Scan for the cell matching the given text and deliver its (x, y) coordinate at center. 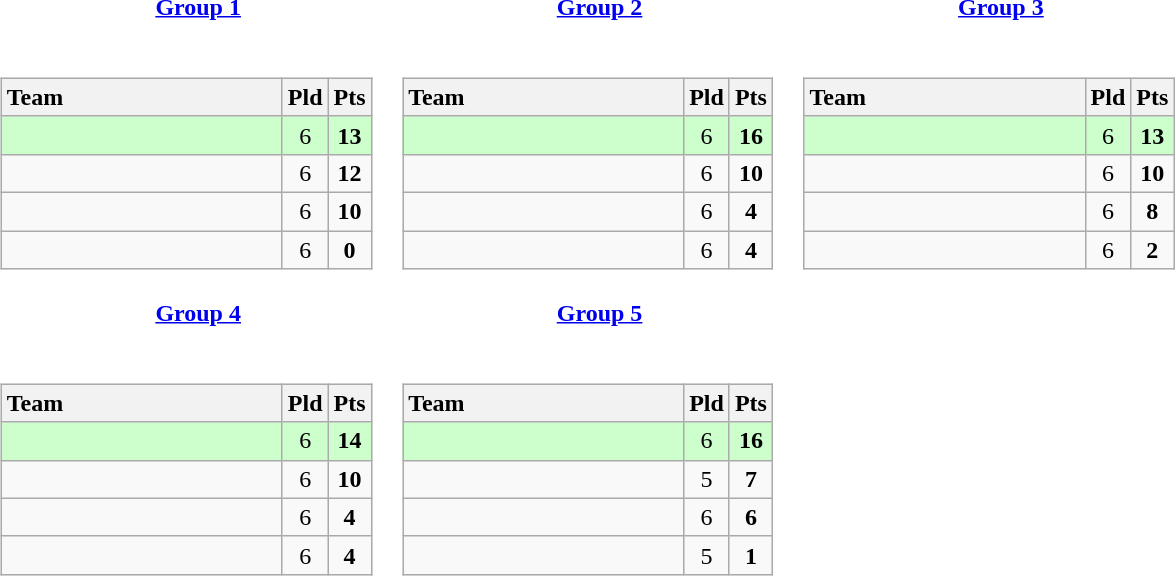
1 (750, 555)
Group 5 (599, 313)
2 (1152, 249)
0 (350, 249)
8 (1152, 211)
12 (350, 173)
14 (350, 441)
7 (750, 479)
Team Pld Pts 6 16 6 10 6 4 6 4 (599, 160)
